Locate the cell with the specified text and output its (x, y) center coordinate. 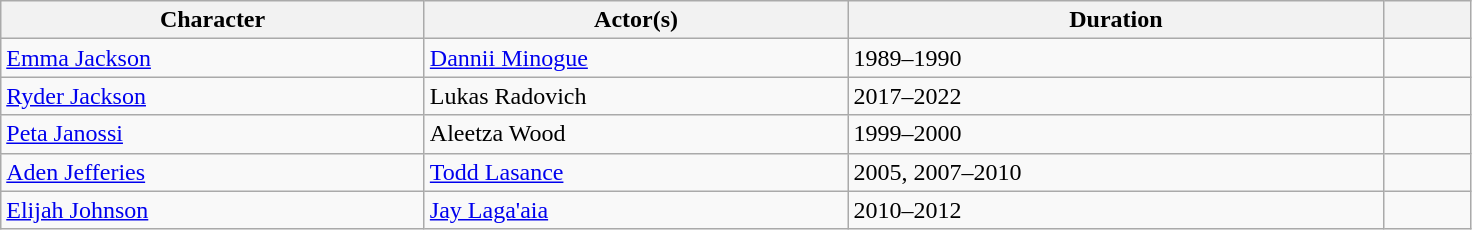
1989–1990 (1116, 58)
2010–2012 (1116, 210)
Ryder Jackson (213, 96)
Todd Lasance (636, 172)
Dannii Minogue (636, 58)
Peta Janossi (213, 134)
Aleetza Wood (636, 134)
Aden Jefferies (213, 172)
2017–2022 (1116, 96)
Emma Jackson (213, 58)
2005, 2007–2010 (1116, 172)
Lukas Radovich (636, 96)
1999–2000 (1116, 134)
Actor(s) (636, 20)
Duration (1116, 20)
Jay Laga'aia (636, 210)
Character (213, 20)
Elijah Johnson (213, 210)
